Determine the (x, y) coordinate at the center of the cell enclosing the given text.  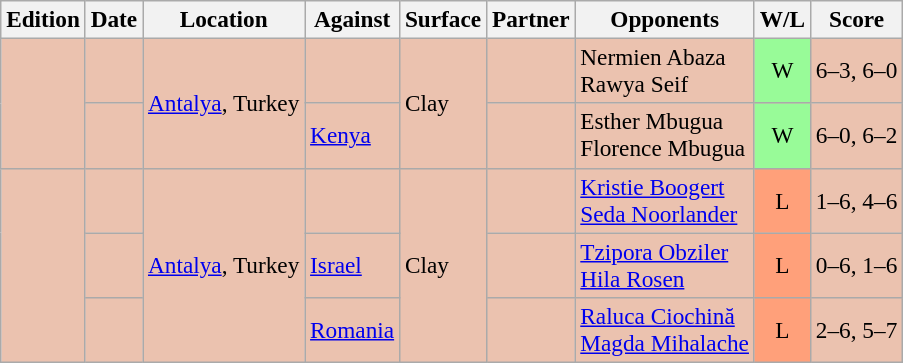
Kristie Boogert Seda Noorlander (664, 200)
6–0, 6–2 (856, 136)
Kenya (352, 136)
2–6, 5–7 (856, 330)
Partner (531, 19)
Romania (352, 330)
Edition (44, 19)
Against (352, 19)
Score (856, 19)
1–6, 4–6 (856, 200)
6–3, 6–0 (856, 70)
Location (224, 19)
Surface (444, 19)
Esther Mbugua Florence Mbugua (664, 136)
Opponents (664, 19)
Israel (352, 264)
Tzipora Obziler Hila Rosen (664, 264)
Nermien Abaza Rawya Seif (664, 70)
Raluca Ciochină Magda Mihalache (664, 330)
0–6, 1–6 (856, 264)
Date (114, 19)
W/L (782, 19)
